Return the (x, y) coordinate for the center point of the cell that contains the specified text.  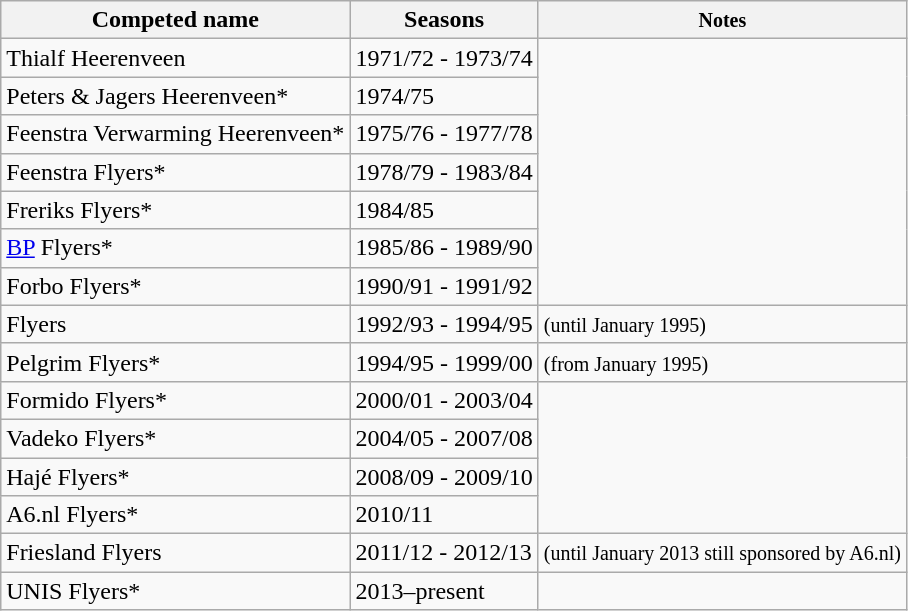
2000/01 - 2003/04 (444, 400)
Pelgrim Flyers* (176, 362)
1975/76 - 1977/78 (444, 134)
1994/95 - 1999/00 (444, 362)
(until January 2013 still sponsored by A6.nl) (722, 553)
Feenstra Flyers* (176, 172)
Friesland Flyers (176, 553)
1978/79 - 1983/84 (444, 172)
2011/12 - 2012/13 (444, 553)
1974/75 (444, 96)
2004/05 - 2007/08 (444, 438)
(from January 1995) (722, 362)
Hajé Flyers* (176, 477)
Notes (722, 20)
2008/09 - 2009/10 (444, 477)
Feenstra Verwarming Heerenveen* (176, 134)
A6.nl Flyers* (176, 515)
1985/86 - 1989/90 (444, 248)
1990/91 - 1991/92 (444, 286)
2013–present (444, 591)
Forbo Flyers* (176, 286)
1992/93 - 1994/95 (444, 324)
BP Flyers* (176, 248)
Peters & Jagers Heerenveen* (176, 96)
Freriks Flyers* (176, 210)
UNIS Flyers* (176, 591)
(until January 1995) (722, 324)
1984/85 (444, 210)
Thialf Heerenveen (176, 58)
Seasons (444, 20)
1971/72 - 1973/74 (444, 58)
2010/11 (444, 515)
Flyers (176, 324)
Competed name (176, 20)
Vadeko Flyers* (176, 438)
Formido Flyers* (176, 400)
